Locate the cell with the specified text and output its [x, y] center coordinate. 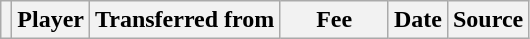
Player [51, 20]
Fee [334, 20]
Date [418, 20]
Source [488, 20]
Transferred from [185, 20]
